Output the (x, y) coordinate of the center of the cell containing the given text.  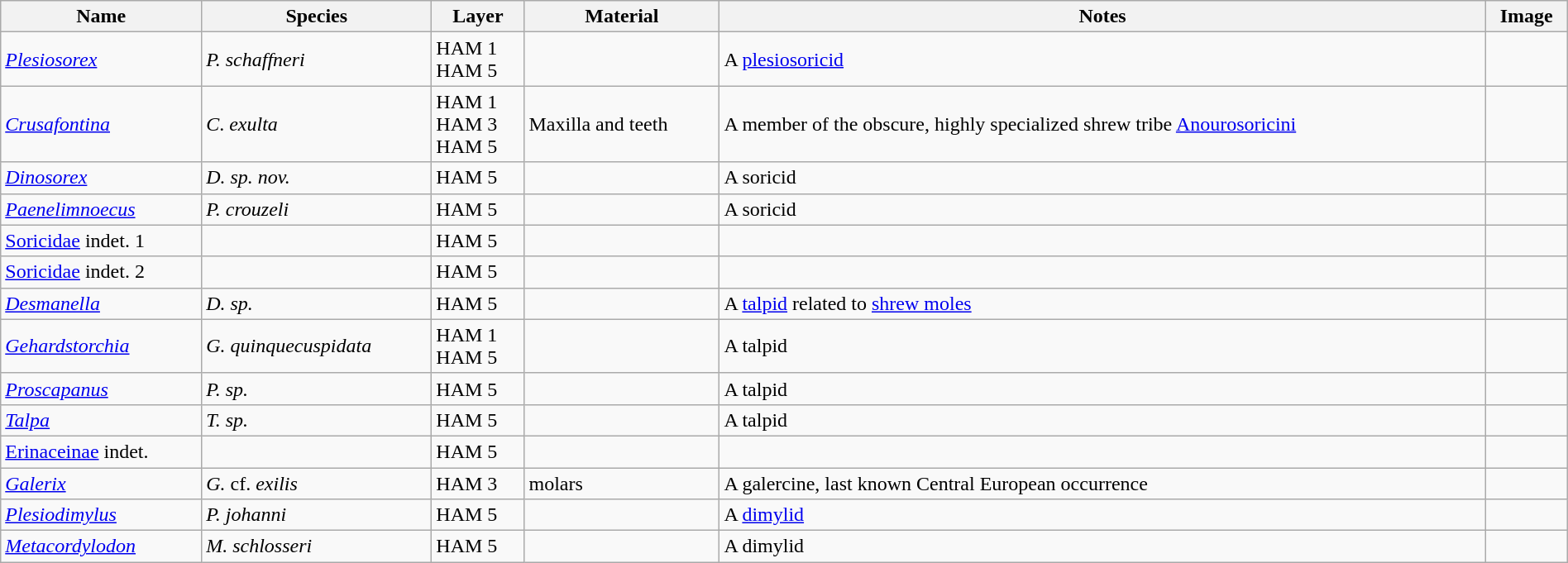
T. sp. (317, 420)
Plesiosorex (101, 60)
Image (1527, 17)
D. sp. nov. (317, 178)
G. quinquecuspidata (317, 346)
Metacordylodon (101, 546)
M. schlosseri (317, 546)
Material (622, 17)
Name (101, 17)
D. sp. (317, 303)
molars (622, 484)
Gehardstorchia (101, 346)
A galercine, last known Central European occurrence (1102, 484)
HAM 3 (478, 484)
Dinosorex (101, 178)
Maxilla and teeth (622, 124)
HAM 1HAM 3HAM 5 (478, 124)
C. exulta (317, 124)
Paenelimnoecus (101, 209)
Layer (478, 17)
Plesiodimylus (101, 515)
P. sp. (317, 389)
Proscapanus (101, 389)
Galerix (101, 484)
Soricidae indet. 1 (101, 241)
A talpid related to shrew moles (1102, 303)
Erinaceinae indet. (101, 451)
P. crouzeli (317, 209)
A plesiosoricid (1102, 60)
Desmanella (101, 303)
A member of the obscure, highly specialized shrew tribe Anourosoricini (1102, 124)
P. johanni (317, 515)
Species (317, 17)
Crusafontina (101, 124)
Notes (1102, 17)
Talpa (101, 420)
P. schaffneri (317, 60)
G. cf. exilis (317, 484)
Soricidae indet. 2 (101, 272)
